Determine the [x, y] coordinate at the center of the cell enclosing the given text.  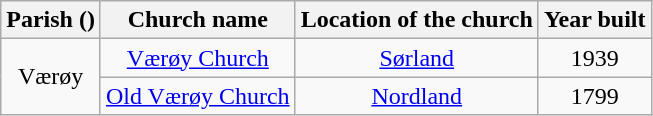
1939 [594, 58]
Parish () [51, 20]
Location of the church [416, 20]
Old Værøy Church [198, 96]
Værøy [51, 77]
Værøy Church [198, 58]
Church name [198, 20]
1799 [594, 96]
Nordland [416, 96]
Year built [594, 20]
Sørland [416, 58]
